Locate the cell with the specified text and output its [x, y] center coordinate. 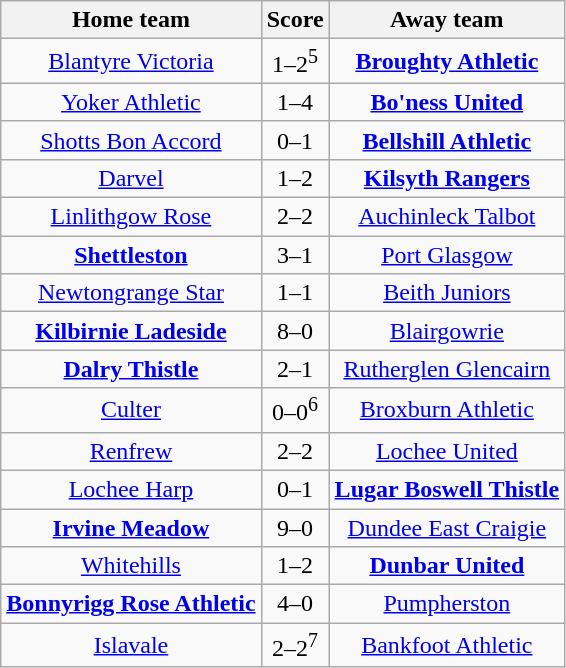
Bankfoot Athletic [447, 646]
8–0 [295, 331]
Kilsyth Rangers [447, 178]
Broughty Athletic [447, 62]
Home team [131, 20]
1–25 [295, 62]
1–4 [295, 102]
Blantyre Victoria [131, 62]
Lochee Harp [131, 489]
Darvel [131, 178]
Culter [131, 410]
2–1 [295, 369]
Shettleston [131, 255]
Shotts Bon Accord [131, 140]
Renfrew [131, 451]
Dalry Thistle [131, 369]
Lochee United [447, 451]
Lugar Boswell Thistle [447, 489]
0–06 [295, 410]
Rutherglen Glencairn [447, 369]
Bonnyrigg Rose Athletic [131, 604]
Yoker Athletic [131, 102]
Linlithgow Rose [131, 217]
Bellshill Athletic [447, 140]
Kilbirnie Ladeside [131, 331]
4–0 [295, 604]
Port Glasgow [447, 255]
Islavale [131, 646]
Dundee East Craigie [447, 528]
Whitehills [131, 566]
Dunbar United [447, 566]
9–0 [295, 528]
Auchinleck Talbot [447, 217]
3–1 [295, 255]
Blairgowrie [447, 331]
Pumpherston [447, 604]
2–27 [295, 646]
Score [295, 20]
Away team [447, 20]
Beith Juniors [447, 293]
Broxburn Athletic [447, 410]
Newtongrange Star [131, 293]
1–1 [295, 293]
Bo'ness United [447, 102]
Irvine Meadow [131, 528]
